For the text-containing cell, return its midpoint in [X, Y] coordinate format. 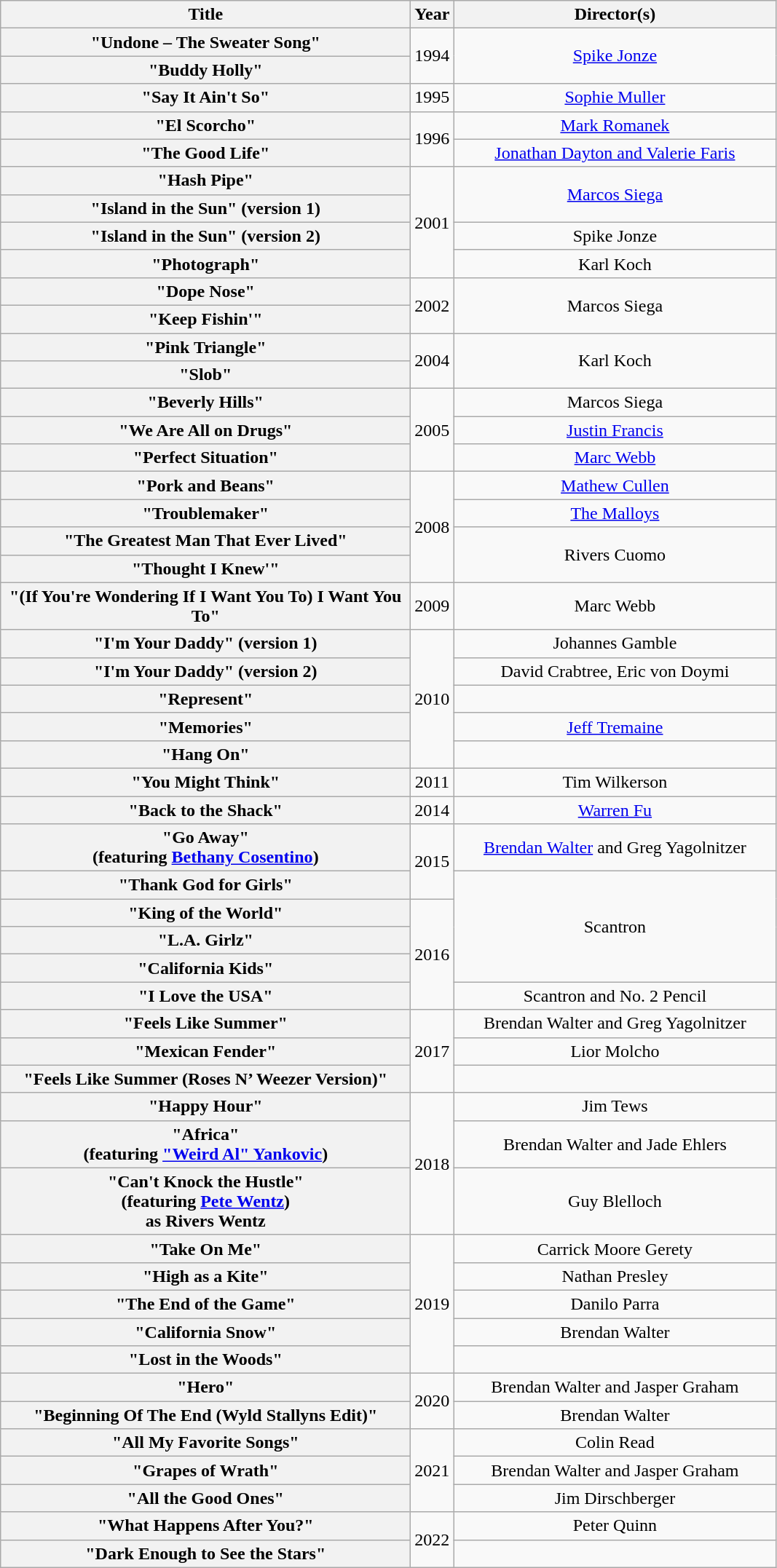
"All My Favorite Songs" [205, 1443]
Warren Fu [615, 810]
"Beginning Of The End (Wyld Stallyns Edit)" [205, 1415]
"All the Good Ones" [205, 1498]
2019 [433, 1304]
Nathan Presley [615, 1276]
"L.A. Girlz" [205, 941]
"The End of the Game" [205, 1304]
Lior Molcho [615, 1051]
2009 [433, 606]
Tim Wilkerson [615, 782]
"Go Away"(featuring Bethany Cosentino) [205, 847]
"Can't Knock the Hustle"(featuring Pete Wentz) as Rivers Wentz [205, 1201]
"Beverly Hills" [205, 403]
Peter Quinn [615, 1526]
"Take On Me" [205, 1248]
Scantron [615, 927]
David Crabtree, Eric von Doymi [615, 671]
"Represent" [205, 699]
Director(s) [615, 15]
"Dope Nose" [205, 291]
"Undone – The Sweater Song" [205, 42]
2015 [433, 862]
"King of the World" [205, 913]
"(If You're Wondering If I Want You To) I Want You To" [205, 606]
2018 [433, 1163]
Rivers Cuomo [615, 555]
"Lost in the Woods" [205, 1360]
"The Good Life" [205, 153]
"El Scorcho" [205, 125]
"Mexican Fender" [205, 1051]
Carrick Moore Gerety [615, 1248]
"Slob" [205, 375]
"High as a Kite" [205, 1276]
"Happy Hour" [205, 1106]
"I'm Your Daddy" (version 1) [205, 644]
2020 [433, 1401]
"The Greatest Man That Ever Lived" [205, 541]
"Hash Pipe" [205, 181]
Guy Blelloch [615, 1201]
2022 [433, 1540]
Jeff Tremaine [615, 726]
2008 [433, 527]
Danilo Parra [615, 1304]
"Keep Fishin'" [205, 319]
"Africa"(featuring "Weird Al" Yankovic) [205, 1144]
Scantron and No. 2 Pencil [615, 996]
"Dark Enough to See the Stars" [205, 1553]
2001 [433, 222]
Year [433, 15]
Jonathan Dayton and Valerie Faris [615, 153]
1995 [433, 98]
"Feels Like Summer (Roses N’ Weezer Version)" [205, 1079]
"Say It Ain't So" [205, 98]
"Hang On" [205, 754]
"Troublemaker" [205, 513]
2016 [433, 954]
"Island in the Sun" (version 2) [205, 236]
The Malloys [615, 513]
"We Are All on Drugs" [205, 430]
"Perfect Situation" [205, 458]
Mark Romanek [615, 125]
"Thought I Knew'" [205, 569]
"Island in the Sun" (version 1) [205, 208]
"California Snow" [205, 1331]
"Buddy Holly" [205, 70]
Title [205, 15]
Jim Tews [615, 1106]
"Hero" [205, 1387]
2004 [433, 361]
"Photograph" [205, 264]
"California Kids" [205, 968]
"Pork and Beans" [205, 486]
"Feels Like Summer" [205, 1023]
2021 [433, 1470]
"I'm Your Daddy" (version 2) [205, 671]
2017 [433, 1051]
Brendan Walter and Jade Ehlers [615, 1144]
"I Love the USA" [205, 996]
"Grapes of Wrath" [205, 1470]
"What Happens After You?" [205, 1526]
"You Might Think" [205, 782]
"Back to the Shack" [205, 810]
Mathew Cullen [615, 486]
1994 [433, 56]
2010 [433, 699]
Justin Francis [615, 430]
"Memories" [205, 726]
Colin Read [615, 1443]
2002 [433, 305]
Johannes Gamble [615, 644]
1996 [433, 139]
2011 [433, 782]
Jim Dirschberger [615, 1498]
Sophie Muller [615, 98]
2005 [433, 430]
"Pink Triangle" [205, 347]
"Thank God for Girls" [205, 885]
2014 [433, 810]
